Provide the [x, y] coordinate of the cell's center where the given text is located.  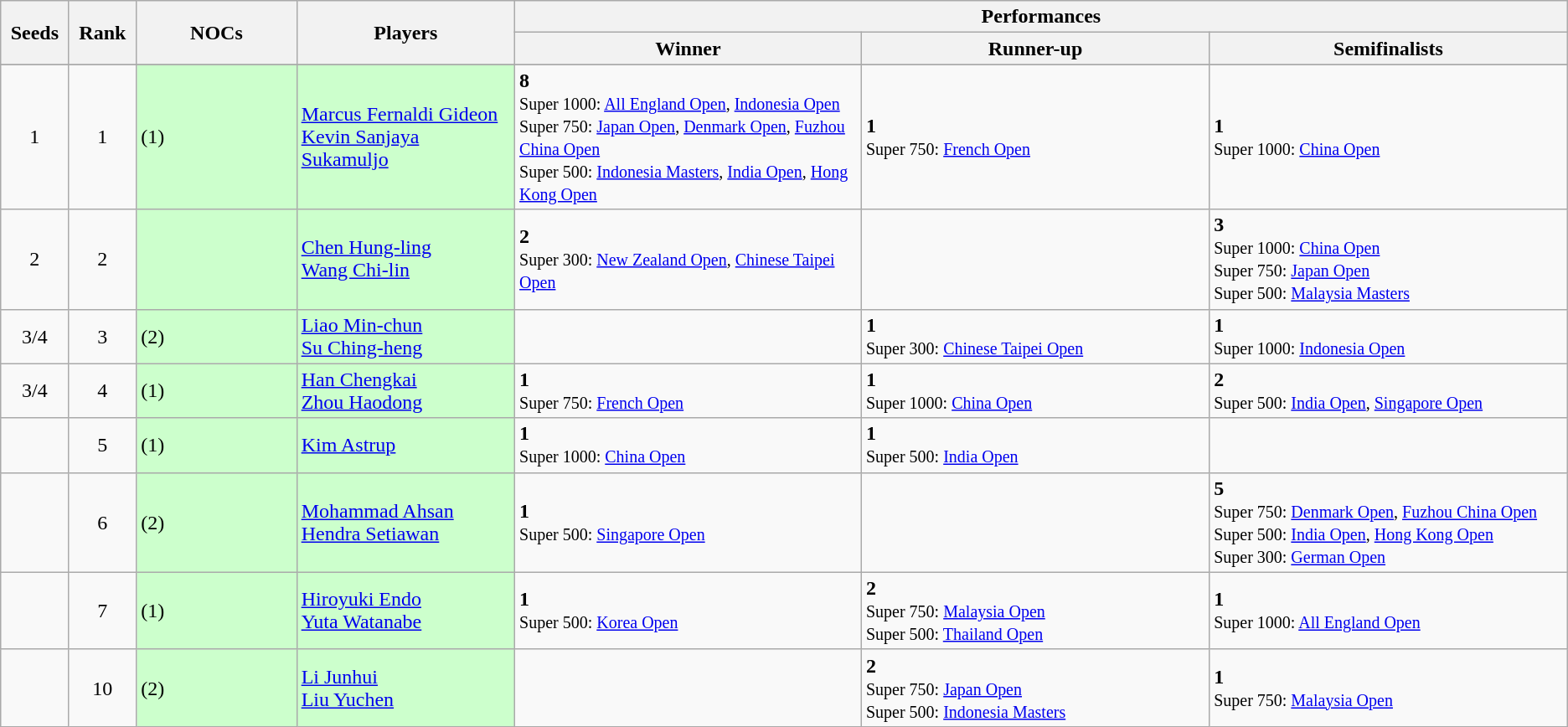
Mohammad AhsanHendra Setiawan [405, 523]
Winner [689, 49]
Seeds [35, 33]
1Super 500: Singapore Open [689, 523]
3 [102, 337]
Hiroyuki EndoYuta Watanabe [405, 611]
2Super 750: Japan OpenSuper 500: Indonesia Masters [1035, 688]
4 [102, 390]
Players [405, 33]
Kim Astrup [405, 446]
5Super 750: Denmark Open, Fuzhou China OpenSuper 500: India Open, Hong Kong OpenSuper 300: German Open [1389, 523]
Rank [102, 33]
1Super 300: Chinese Taipei Open [1035, 337]
Runner-up [1035, 49]
NOCs [216, 33]
1Super 1000: All England Open [1389, 611]
Li JunhuiLiu Yuchen [405, 688]
1Super 500: Korea Open [689, 611]
3Super 1000: China OpenSuper 750: Japan OpenSuper 500: Malaysia Masters [1389, 260]
1Super 750: Malaysia Open [1389, 688]
1Super 500: India Open [1035, 446]
Liao Min-chunSu Ching-heng [405, 337]
Chen Hung-lingWang Chi-lin [405, 260]
5 [102, 446]
7 [102, 611]
Performances [1042, 17]
Semifinalists [1389, 49]
1Super 1000: Indonesia Open [1389, 337]
6 [102, 523]
Han ChengkaiZhou Haodong [405, 390]
Marcus Fernaldi GideonKevin Sanjaya Sukamuljo [405, 137]
2Super 500: India Open, Singapore Open [1389, 390]
2Super 750: Malaysia OpenSuper 500: Thailand Open [1035, 611]
10 [102, 688]
2Super 300: New Zealand Open, Chinese Taipei Open [689, 260]
